Identify which cell holds the provided text, then report its [X, Y] central coordinate. 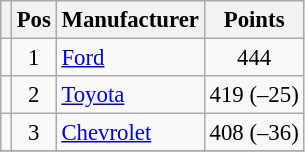
Pos [34, 20]
2 [34, 95]
Manufacturer [130, 20]
Chevrolet [130, 133]
419 (–25) [254, 95]
Toyota [130, 95]
3 [34, 133]
1 [34, 58]
Ford [130, 58]
Points [254, 20]
408 (–36) [254, 133]
444 [254, 58]
